Locate the cell with the specified text and output its (x, y) center coordinate. 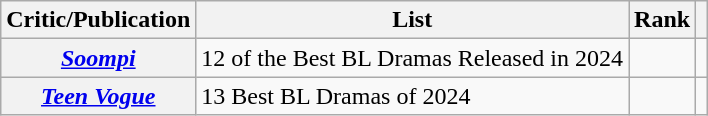
Critic/Publication (98, 20)
Soompi (98, 58)
Rank (662, 20)
List (412, 20)
12 of the Best BL Dramas Released in 2024 (412, 58)
Teen Vogue (98, 96)
13 Best BL Dramas of 2024 (412, 96)
